Pinpoint the cell where the given text exists, returning its (x, y) midpoint coordinate. 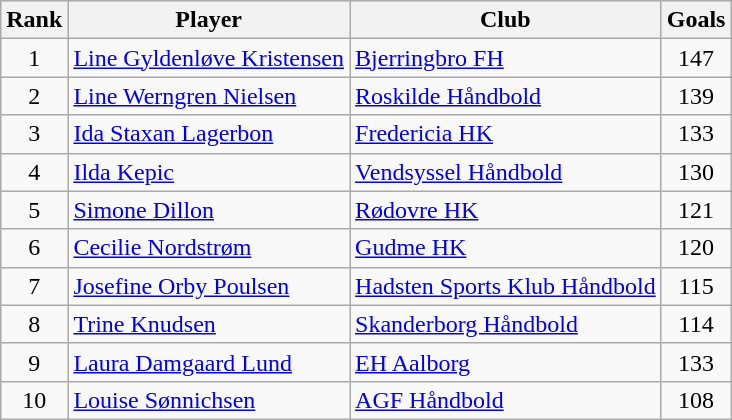
Roskilde Håndbold (506, 96)
8 (34, 324)
Club (506, 20)
Trine Knudsen (209, 324)
Goals (696, 20)
Vendsyssel Håndbold (506, 172)
9 (34, 362)
AGF Håndbold (506, 400)
Skanderborg Håndbold (506, 324)
Rødovre HK (506, 210)
Ida Staxan Lagerbon (209, 134)
120 (696, 248)
Louise Sønnichsen (209, 400)
108 (696, 400)
147 (696, 58)
Line Werngren Nielsen (209, 96)
Josefine Orby Poulsen (209, 286)
130 (696, 172)
114 (696, 324)
4 (34, 172)
Cecilie Nordstrøm (209, 248)
Rank (34, 20)
Fredericia HK (506, 134)
5 (34, 210)
2 (34, 96)
Gudme HK (506, 248)
121 (696, 210)
Line Gyldenløve Kristensen (209, 58)
Bjerringbro FH (506, 58)
115 (696, 286)
Hadsten Sports Klub Håndbold (506, 286)
3 (34, 134)
Player (209, 20)
EH Aalborg (506, 362)
10 (34, 400)
6 (34, 248)
Simone Dillon (209, 210)
1 (34, 58)
Laura Damgaard Lund (209, 362)
7 (34, 286)
Ilda Kepic (209, 172)
139 (696, 96)
